Determine the [x, y] coordinate at the center of the cell enclosing the given text.  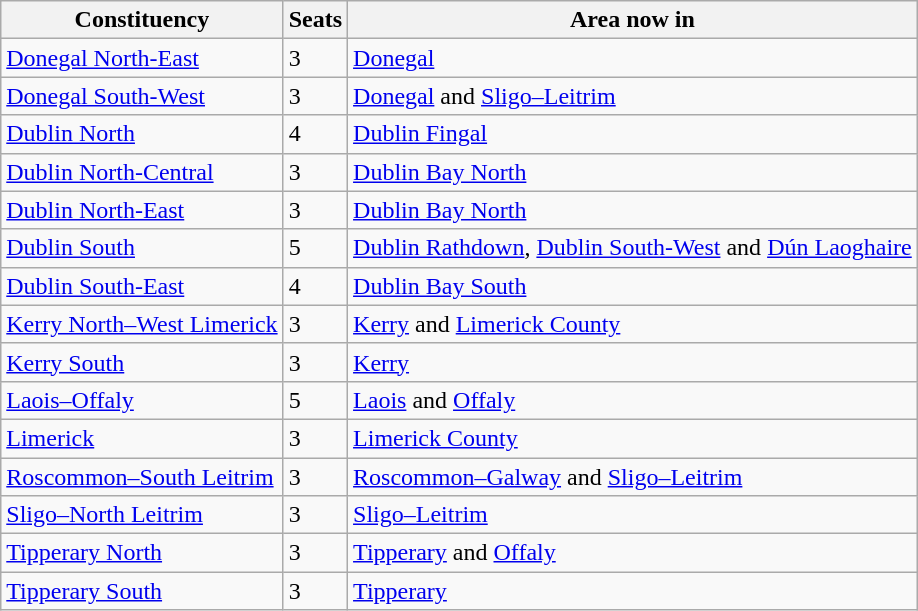
Donegal and Sligo–Leitrim [633, 96]
Dublin North-East [142, 210]
Kerry [633, 362]
Kerry North–West Limerick [142, 324]
Constituency [142, 20]
Dublin Fingal [633, 134]
Area now in [633, 20]
Dublin South-East [142, 286]
Dublin Rathdown, Dublin South-West and Dún Laoghaire [633, 248]
Tipperary [633, 591]
Laois–Offaly [142, 400]
Tipperary South [142, 591]
Donegal South-West [142, 96]
Dublin South [142, 248]
Limerick County [633, 438]
Limerick [142, 438]
Sligo–North Leitrim [142, 515]
Dublin North-Central [142, 172]
Dublin Bay South [633, 286]
Roscommon–Galway and Sligo–Leitrim [633, 477]
Kerry South [142, 362]
Tipperary and Offaly [633, 553]
Sligo–Leitrim [633, 515]
Dublin North [142, 134]
Roscommon–South Leitrim [142, 477]
Donegal North-East [142, 58]
Donegal [633, 58]
Laois and Offaly [633, 400]
Kerry and Limerick County [633, 324]
Tipperary North [142, 553]
Seats [315, 20]
